Identify which cell holds the provided text, then report its [X, Y] central coordinate. 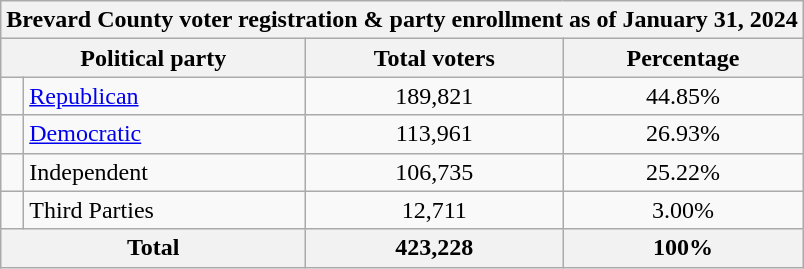
Republican [165, 96]
Total [154, 248]
Total voters [434, 58]
106,735 [434, 172]
189,821 [434, 96]
26.93% [684, 134]
12,711 [434, 210]
Political party [154, 58]
Brevard County voter registration & party enrollment as of January 31, 2024 [402, 20]
Third Parties [165, 210]
25.22% [684, 172]
Percentage [684, 58]
Democratic [165, 134]
Independent [165, 172]
113,961 [434, 134]
423,228 [434, 248]
100% [684, 248]
3.00% [684, 210]
44.85% [684, 96]
